For the text-containing cell, return its midpoint in (x, y) coordinate format. 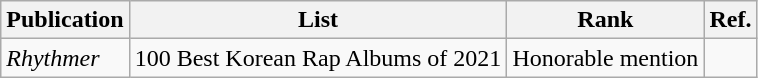
100 Best Korean Rap Albums of 2021 (318, 58)
Publication (65, 20)
Rhythmer (65, 58)
Rank (606, 20)
List (318, 20)
Honorable mention (606, 58)
Ref. (730, 20)
